Scan for the cell matching the given text and deliver its (X, Y) coordinate at center. 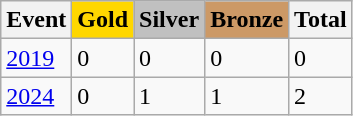
Event (36, 20)
Silver (170, 20)
2 (321, 96)
Gold (103, 20)
Total (321, 20)
2024 (36, 96)
Bronze (247, 20)
2019 (36, 58)
